Capture the cell that displays the provided text and extract its (x, y) central coordinate. 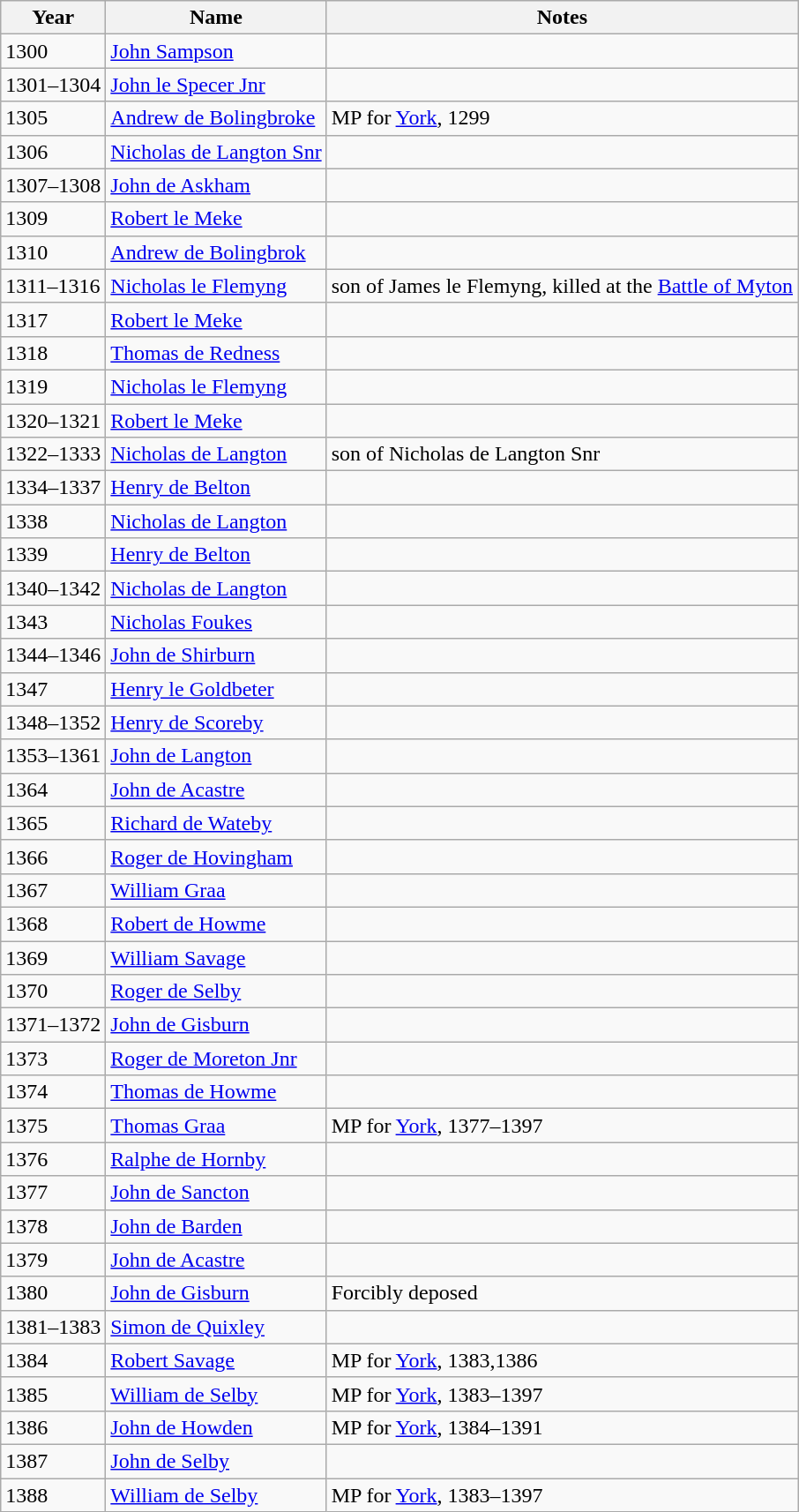
John de Askham (216, 185)
Robert de Howme (216, 924)
John de Barden (216, 1226)
Ralphe de Hornby (216, 1159)
1339 (53, 555)
John de Selby (216, 1461)
1376 (53, 1159)
Thomas Graa (216, 1126)
1309 (53, 219)
1375 (53, 1126)
1340–1342 (53, 588)
1388 (53, 1495)
John le Specer Jnr (216, 85)
Year (53, 18)
1384 (53, 1360)
John de Howden (216, 1427)
MP for York, 1299 (562, 118)
John de Langton (216, 756)
1366 (53, 857)
William Graa (216, 890)
1353–1361 (53, 756)
Robert Savage (216, 1360)
1381–1383 (53, 1327)
son of Nicholas de Langton Snr (562, 454)
1364 (53, 790)
1301–1304 (53, 85)
1334–1337 (53, 488)
1348–1352 (53, 722)
1318 (53, 353)
1367 (53, 890)
MP for York, 1377–1397 (562, 1126)
John de Shirburn (216, 655)
Name (216, 18)
1319 (53, 386)
MP for York, 1383,1386 (562, 1360)
John de Sancton (216, 1193)
1378 (53, 1226)
Roger de Selby (216, 992)
1338 (53, 521)
1368 (53, 924)
1369 (53, 957)
Roger de Moreton Jnr (216, 1059)
Andrew de Bolingbrok (216, 252)
Nicholas de Langton Snr (216, 152)
Henry le Goldbeter (216, 689)
1300 (53, 51)
1310 (53, 252)
Thomas de Howme (216, 1092)
Henry de Scoreby (216, 722)
Andrew de Bolingbroke (216, 118)
1386 (53, 1427)
Forcibly deposed (562, 1293)
1347 (53, 689)
1371–1372 (53, 1025)
1370 (53, 992)
1373 (53, 1059)
Simon de Quixley (216, 1327)
1379 (53, 1260)
MP for York, 1384–1391 (562, 1427)
1311–1316 (53, 286)
1317 (53, 319)
Notes (562, 18)
William Savage (216, 957)
Thomas de Redness (216, 353)
1380 (53, 1293)
John Sampson (216, 51)
1377 (53, 1193)
1344–1346 (53, 655)
1306 (53, 152)
son of James le Flemyng, killed at the Battle of Myton (562, 286)
1387 (53, 1461)
1320–1321 (53, 421)
Nicholas Foukes (216, 622)
1343 (53, 622)
1365 (53, 823)
1322–1333 (53, 454)
Richard de Wateby (216, 823)
1307–1308 (53, 185)
1374 (53, 1092)
1305 (53, 118)
Roger de Hovingham (216, 857)
1385 (53, 1394)
